Locate the cell with the specified text and output its [x, y] center coordinate. 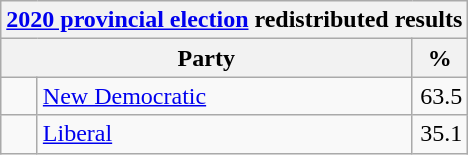
Party [206, 58]
New Democratic [224, 96]
63.5 [440, 96]
Liberal [224, 134]
35.1 [440, 134]
% [440, 58]
2020 provincial election redistributed results [234, 20]
